Identify which cell holds the provided text, then report its (x, y) central coordinate. 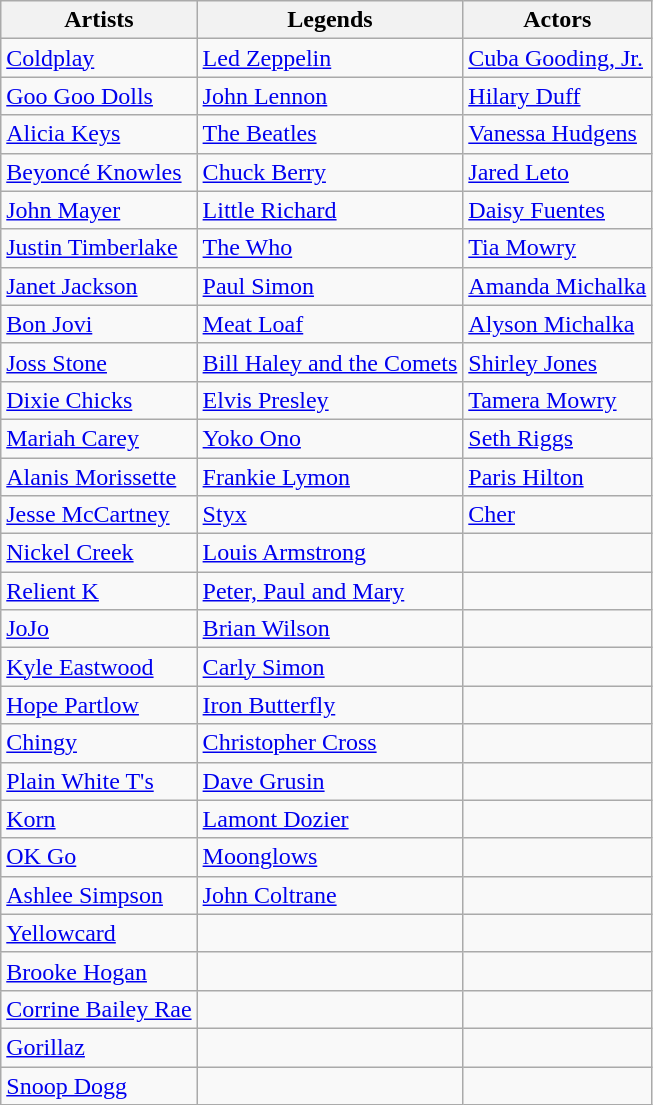
Justin Timberlake (99, 248)
Meat Loaf (330, 324)
John Lennon (330, 96)
Dave Grusin (330, 781)
Mariah Carey (99, 438)
Jared Leto (558, 172)
Legends (330, 20)
Bon Jovi (99, 324)
Snoop Dogg (99, 1085)
Plain White T's (99, 781)
JoJo (99, 629)
Vanessa Hudgens (558, 134)
Little Richard (330, 210)
Nickel Creek (99, 553)
Chuck Berry (330, 172)
Chingy (99, 743)
Dixie Chicks (99, 400)
Tia Mowry (558, 248)
Lamont Dozier (330, 819)
Ashlee Simpson (99, 895)
Shirley Jones (558, 362)
Alanis Morissette (99, 477)
Korn (99, 819)
OK Go (99, 857)
John Coltrane (330, 895)
Elvis Presley (330, 400)
Gorillaz (99, 1047)
Kyle Eastwood (99, 667)
Alyson Michalka (558, 324)
Cher (558, 515)
Paul Simon (330, 286)
Coldplay (99, 58)
Yoko Ono (330, 438)
John Mayer (99, 210)
Led Zeppelin (330, 58)
Carly Simon (330, 667)
Amanda Michalka (558, 286)
Yellowcard (99, 933)
Louis Armstrong (330, 553)
Bill Haley and the Comets (330, 362)
Hilary Duff (558, 96)
Frankie Lymon (330, 477)
Christopher Cross (330, 743)
Jesse McCartney (99, 515)
Janet Jackson (99, 286)
Beyoncé Knowles (99, 172)
Hope Partlow (99, 705)
Tamera Mowry (558, 400)
Brian Wilson (330, 629)
Relient K (99, 591)
Peter, Paul and Mary (330, 591)
Corrine Bailey Rae (99, 1009)
The Beatles (330, 134)
Iron Butterfly (330, 705)
Moonglows (330, 857)
The Who (330, 248)
Styx (330, 515)
Goo Goo Dolls (99, 96)
Paris Hilton (558, 477)
Alicia Keys (99, 134)
Seth Riggs (558, 438)
Daisy Fuentes (558, 210)
Actors (558, 20)
Joss Stone (99, 362)
Artists (99, 20)
Brooke Hogan (99, 971)
Cuba Gooding, Jr. (558, 58)
